Provide the (X, Y) coordinate of the cell's center where the given text is located.  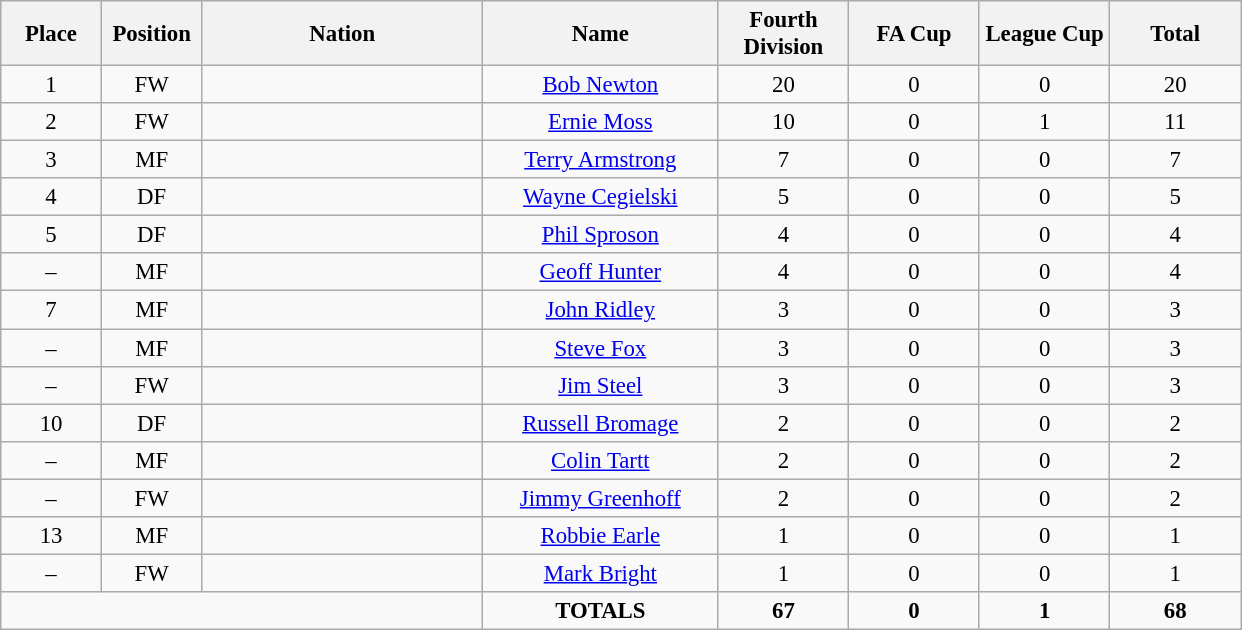
13 (52, 536)
Phil Sproson (601, 235)
Robbie Earle (601, 536)
Wayne Cegielski (601, 197)
Jim Steel (601, 385)
John Ridley (601, 310)
Nation (342, 34)
Geoff Hunter (601, 273)
League Cup (1044, 34)
Place (52, 34)
Name (601, 34)
Russell Bromage (601, 423)
TOTALS (601, 611)
68 (1176, 611)
11 (1176, 122)
Position (152, 34)
Ernie Moss (601, 122)
Total (1176, 34)
Steve Fox (601, 348)
FA Cup (914, 34)
Terry Armstrong (601, 160)
Bob Newton (601, 85)
Fourth Division (784, 34)
67 (784, 611)
Mark Bright (601, 573)
Jimmy Greenhoff (601, 498)
Colin Tartt (601, 460)
